Search for the cell housing the specified text and yield its [X, Y] center coordinate. 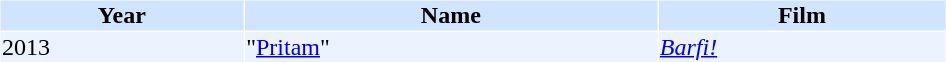
2013 [122, 47]
Name [451, 15]
"Pritam" [451, 47]
Year [122, 15]
Film [802, 15]
Barfi! [802, 47]
